Extract the [X, Y] coordinate from the center of the cell holding the provided text.  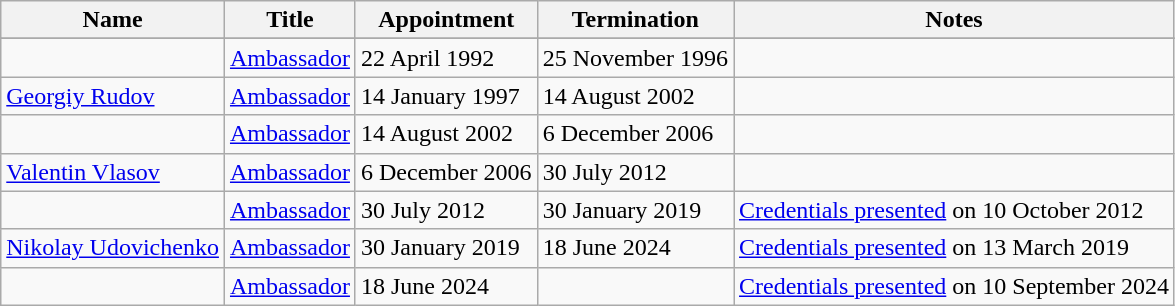
25 November 1996 [635, 58]
Credentials presented on 10 September 2024 [954, 286]
Title [290, 20]
Name [113, 20]
Appointment [446, 20]
Valentin Vlasov [113, 172]
Credentials presented on 10 October 2012 [954, 210]
Georgiy Rudov [113, 96]
Notes [954, 20]
Nikolay Udovichenko [113, 248]
Credentials presented on 13 March 2019 [954, 248]
Termination [635, 20]
22 April 1992 [446, 58]
14 January 1997 [446, 96]
